Find where the given text appears and provide that cell's center as (X, Y) coordinate. 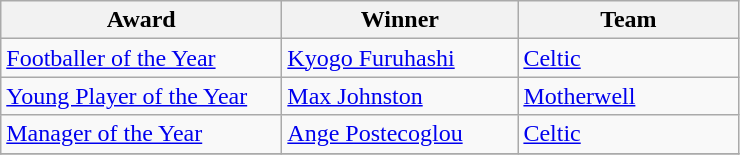
Manager of the Year (142, 134)
Footballer of the Year (142, 58)
Team (628, 20)
Young Player of the Year (142, 96)
Max Johnston (400, 96)
Winner (400, 20)
Award (142, 20)
Kyogo Furuhashi (400, 58)
Motherwell (628, 96)
Ange Postecoglou (400, 134)
